From the cell containing the given text, extract its center point as (X, Y) coordinate. 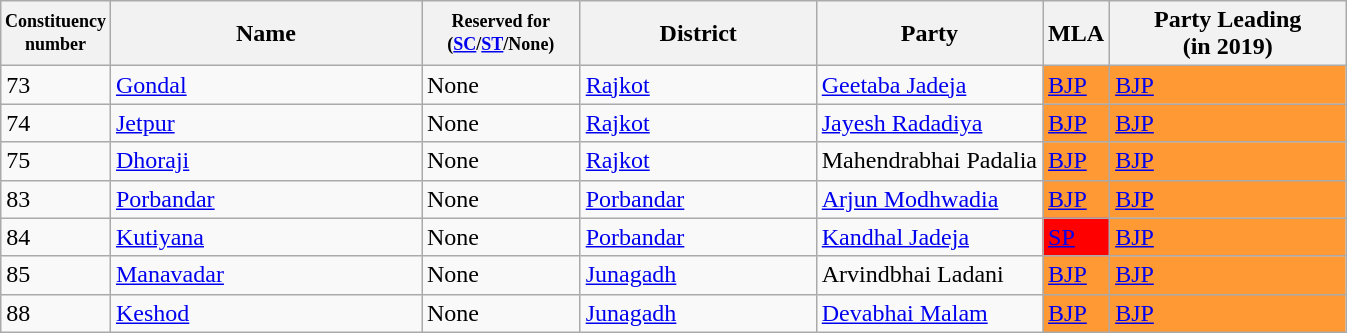
88 (56, 313)
Party Leading(in 2019) (1228, 34)
75 (56, 161)
Name (266, 34)
Arvindbhai Ladani (929, 275)
SP (1076, 237)
Jetpur (266, 123)
83 (56, 199)
Keshod (266, 313)
85 (56, 275)
Jayesh Radadiya (929, 123)
Dhoraji (266, 161)
Kandhal Jadeja (929, 237)
Devabhai Malam (929, 313)
Kutiyana (266, 237)
74 (56, 123)
73 (56, 85)
Constituency number (56, 34)
84 (56, 237)
Mahendrabhai Padalia (929, 161)
Gondal (266, 85)
Manavadar (266, 275)
Party (929, 34)
Geetaba Jadeja (929, 85)
Arjun Modhwadia (929, 199)
MLA (1076, 34)
Reserved for (SC/ST/None) (502, 34)
District (698, 34)
